Scan for the cell matching the given text and deliver its (X, Y) coordinate at center. 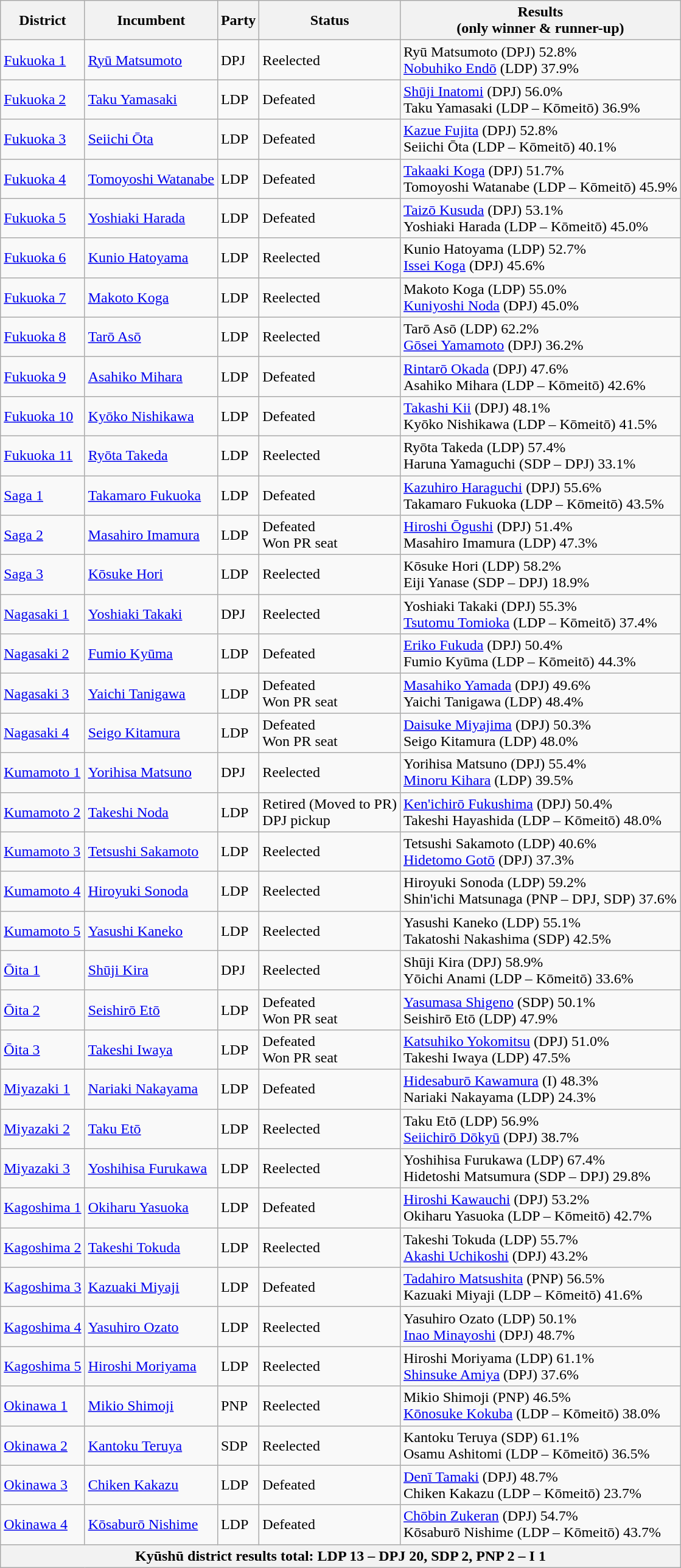
Kyōko Nishikawa (151, 416)
Seiichi Ōta (151, 139)
Fukuoka 2 (43, 100)
Yasuhiro Ozato (151, 1326)
Kyūshū district results total: LDP 13 – DPJ 20, SDP 2, PNP 2 – I 1 (341, 1556)
Incumbent (151, 21)
Shūji Kira (DPJ) 58.9%Yōichi Anami (LDP – Kōmeitō) 33.6% (540, 970)
Fumio Kyūma (151, 653)
Yaichi Tanigawa (151, 694)
Fukuoka 7 (43, 297)
Makoto Koga (151, 297)
Hiroshi Kawauchi (DPJ) 53.2%Okiharu Yasuoka (LDP – Kōmeitō) 42.7% (540, 1208)
Yasumasa Shigeno (SDP) 50.1%Seishirō Etō (LDP) 47.9% (540, 1010)
Retired (Moved to PR)DPJ pickup (330, 812)
Denī Tamaki (DPJ) 48.7%Chiken Kakazu (LDP – Kōmeitō) 23.7% (540, 1485)
Miyazaki 1 (43, 1089)
Fukuoka 1 (43, 60)
Party (238, 21)
Takamaro Fukuoka (151, 495)
Tarō Asō (151, 337)
Okinawa 2 (43, 1446)
Kumamoto 2 (43, 812)
Taku Yamasaki (151, 100)
Ryōta Takeda (151, 455)
Kōsuke Hori (151, 574)
Nagasaki 4 (43, 733)
Yasushi Kaneko (LDP) 55.1%Takatoshi Nakashima (SDP) 42.5% (540, 931)
Kōsuke Hori (LDP) 58.2%Eiji Yanase (SDP – DPJ) 18.9% (540, 574)
Miyazaki 2 (43, 1128)
Hidesaburō Kawamura (I) 48.3%Nariaki Nakayama (LDP) 24.3% (540, 1089)
Kumamoto 1 (43, 773)
Nagasaki 3 (43, 694)
Tetsushi Sakamoto (151, 852)
Nagasaki 1 (43, 615)
Hiroshi Moriyama (151, 1367)
Taku Etō (151, 1128)
Shūji Kira (151, 970)
SDP (238, 1446)
Kagoshima 1 (43, 1208)
Fukuoka 6 (43, 258)
Yasuhiro Ozato (LDP) 50.1%Inao Minayoshi (DPJ) 48.7% (540, 1326)
Fukuoka 4 (43, 179)
Kumamoto 4 (43, 891)
Kunio Hatoyama (LDP) 52.7%Issei Koga (DPJ) 45.6% (540, 258)
Okinawa 3 (43, 1485)
Ryū Matsumoto (DPJ) 52.8%Nobuhiko Endō (LDP) 37.9% (540, 60)
Kagoshima 4 (43, 1326)
Fukuoka 3 (43, 139)
Mikio Shimoji (PNP) 46.5%Kōnosuke Kokuba (LDP – Kōmeitō) 38.0% (540, 1406)
District (43, 21)
Yoshihisa Furukawa (LDP) 67.4%Hidetoshi Matsumura (SDP – DPJ) 29.8% (540, 1168)
Saga 1 (43, 495)
Miyazaki 3 (43, 1168)
Yoshiaki Harada (151, 218)
Kumamoto 3 (43, 852)
Nagasaki 2 (43, 653)
Hiroyuki Sonoda (151, 891)
Katsuhiko Yokomitsu (DPJ) 51.0%Takeshi Iwaya (LDP) 47.5% (540, 1049)
Takashi Kii (DPJ) 48.1%Kyōko Nishikawa (LDP – Kōmeitō) 41.5% (540, 416)
Kagoshima 5 (43, 1367)
Taku Etō (LDP) 56.9%Seiichirō Dōkyū (DPJ) 38.7% (540, 1128)
Yasushi Kaneko (151, 931)
Ken'ichirō Fukushima (DPJ) 50.4%Takeshi Hayashida (LDP – Kōmeitō) 48.0% (540, 812)
Takeshi Noda (151, 812)
Hiroshi Ōgushi (DPJ) 51.4%Masahiro Imamura (LDP) 47.3% (540, 535)
Saga 3 (43, 574)
Yoshiaki Takaki (DPJ) 55.3%Tsutomu Tomioka (LDP – Kōmeitō) 37.4% (540, 615)
Takeshi Tokuda (LDP) 55.7%Akashi Uchikoshi (DPJ) 43.2% (540, 1247)
Makoto Koga (LDP) 55.0%Kuniyoshi Noda (DPJ) 45.0% (540, 297)
Rintarō Okada (DPJ) 47.6%Asahiko Mihara (LDP – Kōmeitō) 42.6% (540, 376)
Taizō Kusuda (DPJ) 53.1%Yoshiaki Harada (LDP – Kōmeitō) 45.0% (540, 218)
Kōsaburō Nishime (151, 1525)
Okiharu Yasuoka (151, 1208)
Hiroyuki Sonoda (LDP) 59.2%Shin'ichi Matsunaga (PNP – DPJ, SDP) 37.6% (540, 891)
Seishirō Etō (151, 1010)
Kantoku Teruya (151, 1446)
Results(only winner & runner-up) (540, 21)
Nariaki Nakayama (151, 1089)
Kazuhiro Haraguchi (DPJ) 55.6%Takamaro Fukuoka (LDP – Kōmeitō) 43.5% (540, 495)
Asahiko Mihara (151, 376)
Ōita 1 (43, 970)
Ōita 3 (43, 1049)
Kagoshima 3 (43, 1288)
Seigo Kitamura (151, 733)
Okinawa 1 (43, 1406)
Tadahiro Matsushita (PNP) 56.5%Kazuaki Miyaji (LDP – Kōmeitō) 41.6% (540, 1288)
Yorihisa Matsuno (DPJ) 55.4%Minoru Kihara (LDP) 39.5% (540, 773)
Hiroshi Moriyama (LDP) 61.1%Shinsuke Amiya (DPJ) 37.6% (540, 1367)
Eriko Fukuda (DPJ) 50.4%Fumio Kyūma (LDP – Kōmeitō) 44.3% (540, 653)
Chiken Kakazu (151, 1485)
Tomoyoshi Watanabe (151, 179)
Okinawa 4 (43, 1525)
Takaaki Koga (DPJ) 51.7%Tomoyoshi Watanabe (LDP – Kōmeitō) 45.9% (540, 179)
Fukuoka 10 (43, 416)
Daisuke Miyajima (DPJ) 50.3%Seigo Kitamura (LDP) 48.0% (540, 733)
Ryōta Takeda (LDP) 57.4%Haruna Yamaguchi (SDP – DPJ) 33.1% (540, 455)
Saga 2 (43, 535)
Fukuoka 9 (43, 376)
Takeshi Tokuda (151, 1247)
Kazue Fujita (DPJ) 52.8%Seiichi Ōta (LDP – Kōmeitō) 40.1% (540, 139)
Status (330, 21)
Yoshiaki Takaki (151, 615)
Fukuoka 11 (43, 455)
Takeshi Iwaya (151, 1049)
Ōita 2 (43, 1010)
PNP (238, 1406)
Kazuaki Miyaji (151, 1288)
Masahiro Imamura (151, 535)
Fukuoka 5 (43, 218)
Tetsushi Sakamoto (LDP) 40.6%Hidetomo Gotō (DPJ) 37.3% (540, 852)
Chōbin Zukeran (DPJ) 54.7%Kōsaburō Nishime (LDP – Kōmeitō) 43.7% (540, 1525)
Ryū Matsumoto (151, 60)
Yorihisa Matsuno (151, 773)
Kumamoto 5 (43, 931)
Shūji Inatomi (DPJ) 56.0%Taku Yamasaki (LDP – Kōmeitō) 36.9% (540, 100)
Fukuoka 8 (43, 337)
Masahiko Yamada (DPJ) 49.6%Yaichi Tanigawa (LDP) 48.4% (540, 694)
Mikio Shimoji (151, 1406)
Yoshihisa Furukawa (151, 1168)
Kunio Hatoyama (151, 258)
Kantoku Teruya (SDP) 61.1%Osamu Ashitomi (LDP – Kōmeitō) 36.5% (540, 1446)
Kagoshima 2 (43, 1247)
Tarō Asō (LDP) 62.2%Gōsei Yamamoto (DPJ) 36.2% (540, 337)
